Determine the (X, Y) coordinate at the center of the cell enclosing the given text.  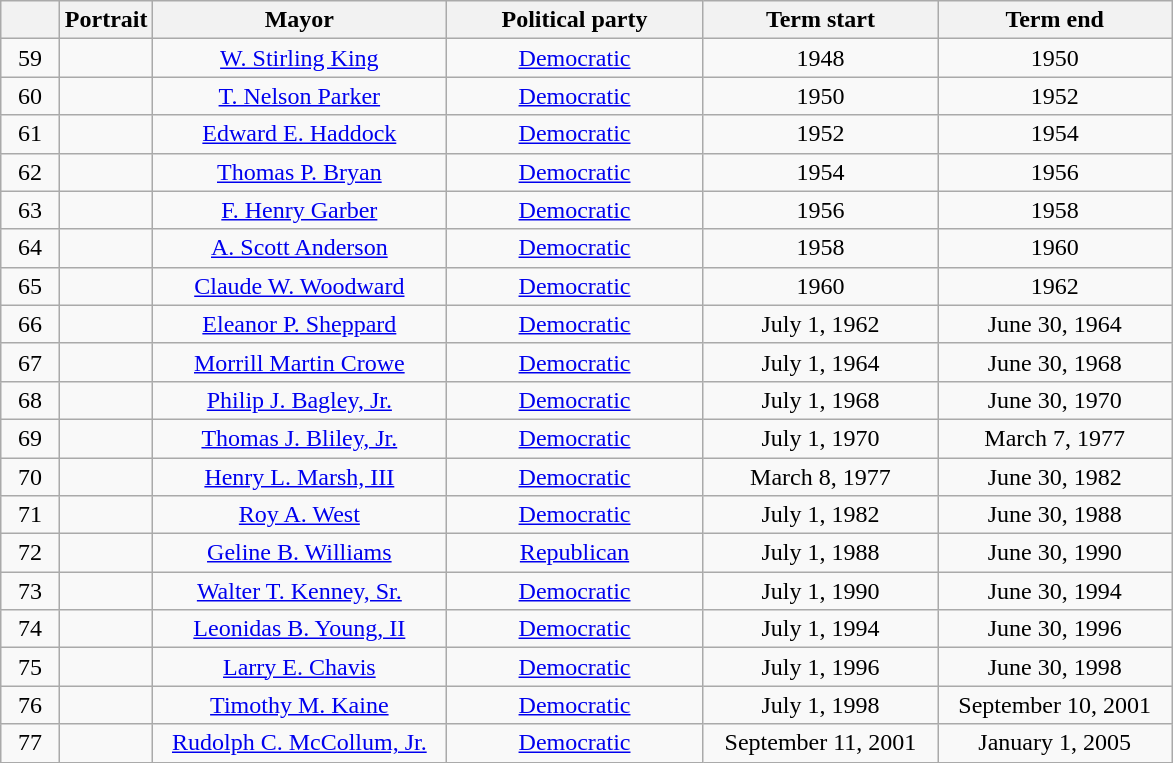
Republican (575, 553)
March 7, 1977 (1055, 438)
60 (30, 96)
Portrait (106, 20)
T. Nelson Parker (300, 96)
66 (30, 324)
77 (30, 743)
July 1, 1970 (820, 438)
76 (30, 705)
A. Scott Anderson (300, 248)
70 (30, 477)
July 1, 1988 (820, 553)
73 (30, 591)
July 1, 1962 (820, 324)
Larry E. Chavis (300, 667)
Rudolph C. McCollum, Jr. (300, 743)
Roy A. West (300, 515)
Henry L. Marsh, III (300, 477)
75 (30, 667)
65 (30, 286)
67 (30, 362)
Leonidas B. Young, II (300, 629)
Eleanor P. Sheppard (300, 324)
Mayor (300, 20)
Thomas P. Bryan (300, 172)
1962 (1055, 286)
June 30, 1964 (1055, 324)
July 1, 1968 (820, 400)
71 (30, 515)
June 30, 1988 (1055, 515)
72 (30, 553)
July 1, 1990 (820, 591)
March 8, 1977 (820, 477)
Geline B. Williams (300, 553)
July 1, 1998 (820, 705)
July 1, 1996 (820, 667)
September 11, 2001 (820, 743)
Edward E. Haddock (300, 134)
June 30, 1994 (1055, 591)
W. Stirling King (300, 58)
1948 (820, 58)
68 (30, 400)
June 30, 1970 (1055, 400)
July 1, 1964 (820, 362)
June 30, 1968 (1055, 362)
Political party (575, 20)
Claude W. Woodward (300, 286)
63 (30, 210)
June 30, 1990 (1055, 553)
69 (30, 438)
61 (30, 134)
Morrill Martin Crowe (300, 362)
Thomas J. Bliley, Jr. (300, 438)
June 30, 1998 (1055, 667)
Philip J. Bagley, Jr. (300, 400)
Term end (1055, 20)
74 (30, 629)
June 30, 1996 (1055, 629)
January 1, 2005 (1055, 743)
September 10, 2001 (1055, 705)
Walter T. Kenney, Sr. (300, 591)
59 (30, 58)
Timothy M. Kaine (300, 705)
F. Henry Garber (300, 210)
July 1, 1982 (820, 515)
Term start (820, 20)
64 (30, 248)
June 30, 1982 (1055, 477)
62 (30, 172)
July 1, 1994 (820, 629)
